For the text-containing cell, return its midpoint in (x, y) coordinate format. 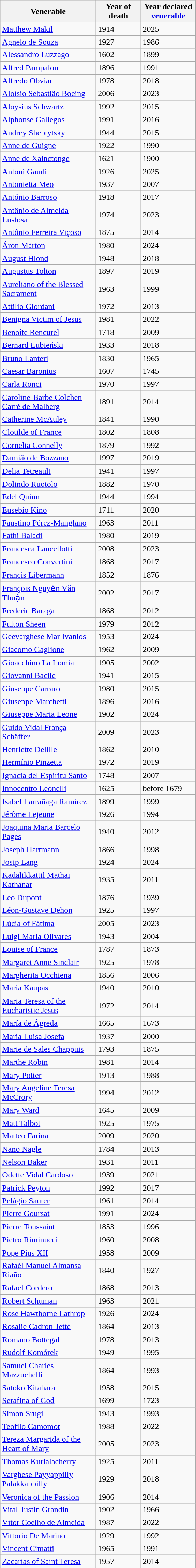
1897 (119, 271)
Joaquina Maria Barcelo Pages (48, 832)
1625 (119, 788)
Zacarias of Saint Teresa (48, 1562)
Serafina of God (48, 1401)
Vittorio De Marino (48, 1535)
Leo Dupont (48, 898)
1949 (119, 1353)
Léon-Gustave Dehon (48, 910)
Odette Vidal Cardoso (48, 1175)
Maria Kaupas (48, 988)
1960 (119, 1240)
1891 (119, 402)
Edel Quinn (48, 497)
Luigi Maria Olivares (48, 936)
1931 (119, 1162)
1966 (168, 1509)
Benigna Victim of Jesus (48, 319)
1962 (119, 650)
Mary Potter (48, 1075)
1933 (119, 345)
Vítor Coelho de Almeida (48, 1522)
Agnelo de Souza (48, 42)
María Luisa Josefa (48, 1036)
1745 (168, 371)
Henriette Delille (48, 749)
1953 (119, 637)
Antoni Gaudí (48, 171)
1841 (119, 419)
Catherine McAuley (48, 419)
Geevarghese Mar Ivanios (48, 637)
1961 (119, 1201)
1935 (119, 880)
Guido Vidal França Schäffer (48, 732)
Alfred Pampalon (48, 68)
Aloísio Sebastião Boeing (48, 94)
Clotilde of France (48, 432)
1621 (119, 158)
Year of death (119, 12)
Veronica of the Passion (48, 1497)
1879 (119, 445)
Gioacchino La Lomia (48, 663)
Nelson Baker (48, 1162)
Nano Nagle (48, 1149)
Marthe Robin (48, 1062)
Giuseppe Carraro (48, 689)
1957 (119, 1562)
Margherita Occhiena (48, 975)
Cornelia Connelly (48, 445)
1998 (168, 849)
1914 (119, 29)
Samuel Charles Mazzuchelli (48, 1370)
Robert Schuman (48, 1300)
Mary Ward (48, 1110)
1906 (119, 1497)
Anne de Xainctonge (48, 158)
Matteo Farina (48, 1136)
1987 (119, 1522)
1853 (119, 1227)
August Hlond (48, 258)
Romano Bottegal (48, 1340)
Lúcia of Fátima (48, 923)
1718 (119, 332)
1602 (119, 55)
Fathi Baladi (48, 536)
Frederic Baraga (48, 611)
2000 (168, 1036)
Matthew Makil (48, 29)
1808 (168, 432)
Giuseppe Maria Leone (48, 714)
Francis Libermann (48, 575)
Alessandro Luzzago (48, 55)
Teofilo Camomot (48, 1426)
1723 (168, 1401)
Maria Teresa of the Eucharistic Jesus (48, 1005)
1900 (168, 158)
Pierre Goursat (48, 1214)
Giacomo Gaglione (48, 650)
Isabel Larrañaga Ramírez (48, 801)
Rafaél Manuel Almansa Riaño (48, 1270)
António Barroso (48, 197)
Áron Márton (48, 245)
Pierre Toussaint (48, 1227)
1673 (168, 1023)
François Nguyễn Văn Thuận (48, 593)
Thomas Kurialacherry (48, 1461)
1974 (119, 215)
Year declared venerable (168, 12)
Kadalikkattil Mathai Kathanar (48, 880)
Francesco Convertini (48, 562)
Simon Srugi (48, 1413)
1748 (119, 775)
Benoîte Rencurel (48, 332)
1802 (119, 432)
Satoko Kitahara (48, 1388)
Rafael Cordero (48, 1288)
Aloysius Schwartz (48, 107)
1866 (119, 849)
Ignacia del Espíritu Santo (48, 775)
1918 (119, 197)
Delia Tetreault (48, 471)
Rose Hawthorne Lathrop (48, 1314)
Vital-Justin Grandin (48, 1509)
1665 (119, 1023)
Aureliano of the Blessed Sacrament (48, 289)
Margaret Anne Sinclair (48, 962)
Pelágio Sauter (48, 1201)
1924 (119, 862)
María de Ágreda (48, 1023)
Caesar Baronius (48, 371)
Damião de Bozzano (48, 458)
1856 (119, 975)
Francesca Lancellotti (48, 549)
Jérôme Lejeune (48, 814)
Dolindo Ruotolo (48, 484)
Rosalie Cadron-Jetté (48, 1327)
Louise of France (48, 949)
1862 (119, 749)
1711 (119, 510)
Vincent Cimatti (48, 1549)
Augustus Tolton (48, 271)
before 1679 (168, 788)
Caroline-Barbe Colchen Carré de Malberg (48, 402)
1840 (119, 1270)
Josip Lang (48, 862)
Mary Angeline Teresa McCrory (48, 1093)
Innocentto Leonelli (48, 788)
Varghese Payyappilly Palakkappilly (48, 1479)
2004 (168, 936)
Giovanni Bacile (48, 676)
1793 (119, 1049)
1995 (168, 1353)
Rudolf Komórek (48, 1353)
Venerable (48, 12)
Andrey Sheptytsky (48, 132)
1979 (119, 624)
1975 (168, 1123)
1830 (119, 358)
Pietro Riminucci (48, 1240)
1905 (119, 663)
Antônio de Almeida Lustosa (48, 215)
1948 (119, 258)
1607 (119, 371)
Antonietta Meo (48, 184)
Anne de Guigne (48, 145)
1986 (168, 42)
Antônio Ferreira Viçoso (48, 232)
Fulton Sheen (48, 624)
Alphonse Gallegos (48, 119)
Patrick Peyton (48, 1188)
1913 (119, 1075)
Carla Ronci (48, 384)
1922 (119, 145)
1996 (168, 1227)
Bruno Lanteri (48, 358)
1784 (119, 1149)
Pope Pius XII (48, 1252)
1787 (119, 949)
Hermínio Pinzetta (48, 762)
Matt Talbot (48, 1123)
1645 (119, 1110)
Eusebio Kino (48, 510)
Alfredo Obviar (48, 81)
Attilio Giordani (48, 306)
1699 (119, 1401)
Marie de Sales Chappuis (48, 1049)
1852 (119, 575)
Faustino Pérez-Manglano (48, 523)
Joseph Hartmann (48, 849)
Giuseppe Marchetti (48, 701)
1873 (168, 949)
1882 (119, 484)
Bernard Łubieński (48, 345)
Tereza Margarida of the Heart of Mary (48, 1444)
